Search for the cell housing the specified text and yield its [x, y] center coordinate. 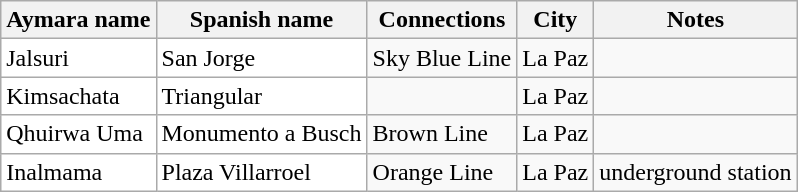
Notes [696, 20]
Brown Line [442, 134]
Monumento a Busch [262, 134]
Triangular [262, 96]
Inalmama [78, 172]
San Jorge [262, 58]
Sky Blue Line [442, 58]
Spanish name [262, 20]
Qhuirwa Uma [78, 134]
Connections [442, 20]
Jalsuri [78, 58]
City [556, 20]
Orange Line [442, 172]
underground station [696, 172]
Plaza Villarroel [262, 172]
Aymara name [78, 20]
Kimsachata [78, 96]
